Find where the given text appears and provide that cell's center as (X, Y) coordinate. 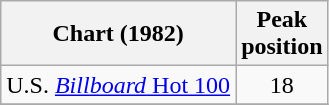
18 (282, 85)
Peakposition (282, 34)
U.S. Billboard Hot 100 (118, 85)
Chart (1982) (118, 34)
